Detect which cell encompasses the target text, then output its (X, Y) center coordinate. 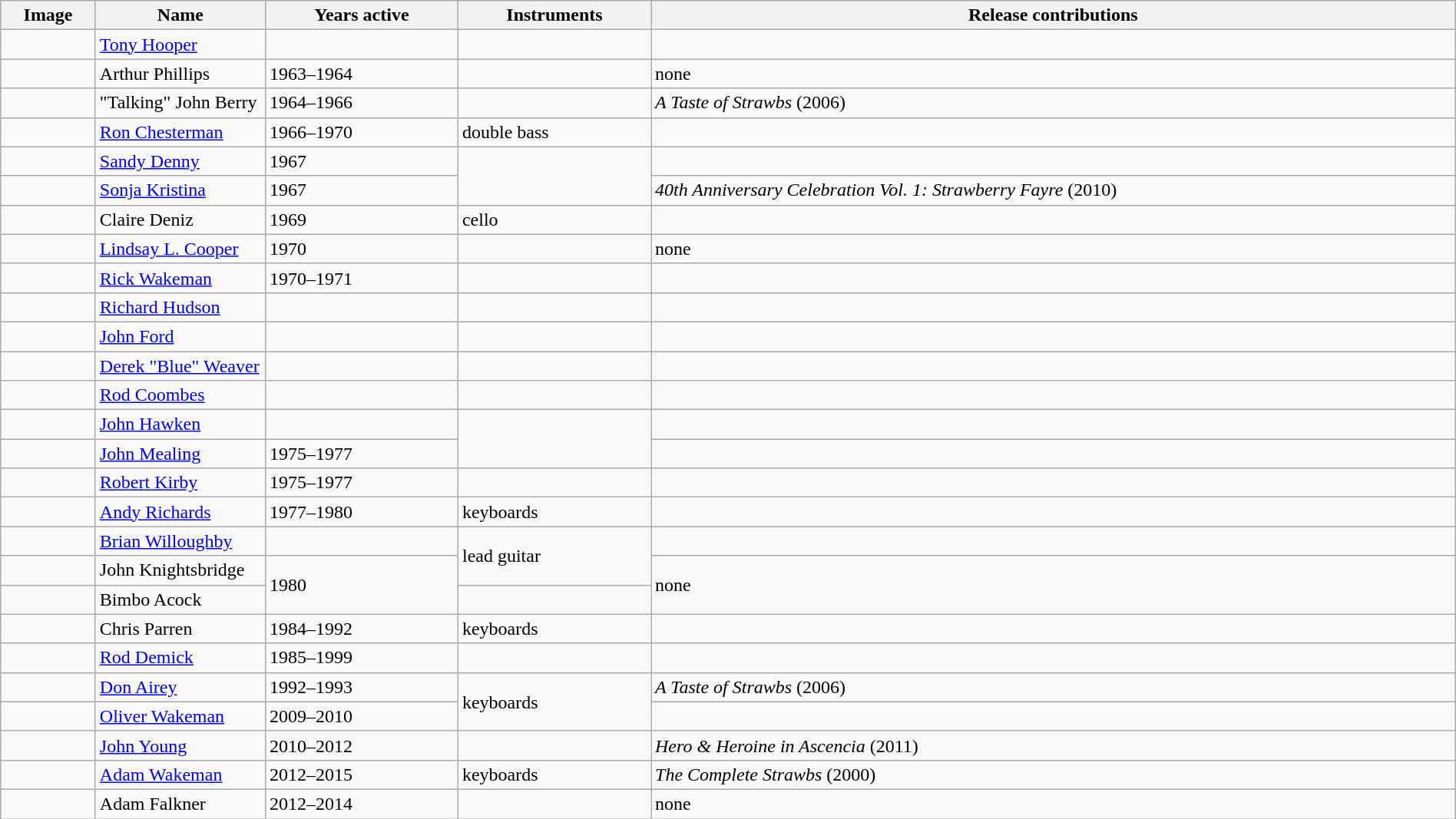
Sandy Denny (180, 161)
Derek "Blue" Weaver (180, 366)
John Hawken (180, 424)
Rod Demick (180, 658)
John Ford (180, 336)
1969 (361, 220)
Andy Richards (180, 512)
1977–1980 (361, 512)
cello (554, 220)
Don Airey (180, 687)
1992–1993 (361, 687)
Tony Hooper (180, 45)
Sonja Kristina (180, 190)
Oliver Wakeman (180, 716)
2012–2015 (361, 774)
Years active (361, 15)
Rod Coombes (180, 395)
Adam Falkner (180, 804)
Ron Chesterman (180, 132)
John Mealing (180, 454)
1970 (361, 249)
1964–1966 (361, 103)
Arthur Phillips (180, 74)
John Knightsbridge (180, 570)
Release contributions (1054, 15)
1963–1964 (361, 74)
double bass (554, 132)
2010–2012 (361, 745)
1984–1992 (361, 629)
Brian Willoughby (180, 541)
1970–1971 (361, 278)
2009–2010 (361, 716)
lead guitar (554, 556)
The Complete Strawbs (2000) (1054, 774)
Image (48, 15)
Chris Parren (180, 629)
Richard Hudson (180, 307)
1980 (361, 585)
Rick Wakeman (180, 278)
"Talking" John Berry (180, 103)
Instruments (554, 15)
Adam Wakeman (180, 774)
Name (180, 15)
40th Anniversary Celebration Vol. 1: Strawberry Fayre (2010) (1054, 190)
Robert Kirby (180, 483)
Lindsay L. Cooper (180, 249)
Claire Deniz (180, 220)
Hero & Heroine in Ascencia (2011) (1054, 745)
1966–1970 (361, 132)
John Young (180, 745)
1985–1999 (361, 658)
2012–2014 (361, 804)
Bimbo Acock (180, 599)
